Locate the cell with the specified text and output its (X, Y) center coordinate. 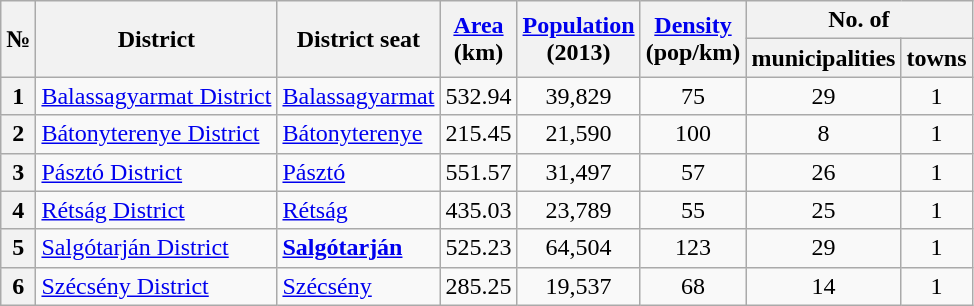
Population(2013) (578, 39)
№ (18, 39)
Bátonyterenye (358, 134)
25 (824, 210)
Balassagyarmat (358, 96)
2 (18, 134)
525.23 (478, 248)
Bátonyterenye District (156, 134)
68 (693, 286)
64,504 (578, 248)
215.45 (478, 134)
26 (824, 172)
District (156, 39)
532.94 (478, 96)
Area(km) (478, 39)
3 (18, 172)
123 (693, 248)
Pásztó District (156, 172)
Pásztó (358, 172)
District seat (358, 39)
23,789 (578, 210)
285.25 (478, 286)
Balassagyarmat District (156, 96)
57 (693, 172)
5 (18, 248)
6 (18, 286)
19,537 (578, 286)
21,590 (578, 134)
Density(pop/km) (693, 39)
39,829 (578, 96)
8 (824, 134)
4 (18, 210)
towns (936, 58)
municipalities (824, 58)
75 (693, 96)
Salgótarján (358, 248)
14 (824, 286)
551.57 (478, 172)
100 (693, 134)
55 (693, 210)
Rétság (358, 210)
No. of (859, 20)
435.03 (478, 210)
31,497 (578, 172)
Szécsény District (156, 286)
Rétság District (156, 210)
Salgótarján District (156, 248)
Szécsény (358, 286)
